Locate the cell with the specified text and output its (X, Y) center coordinate. 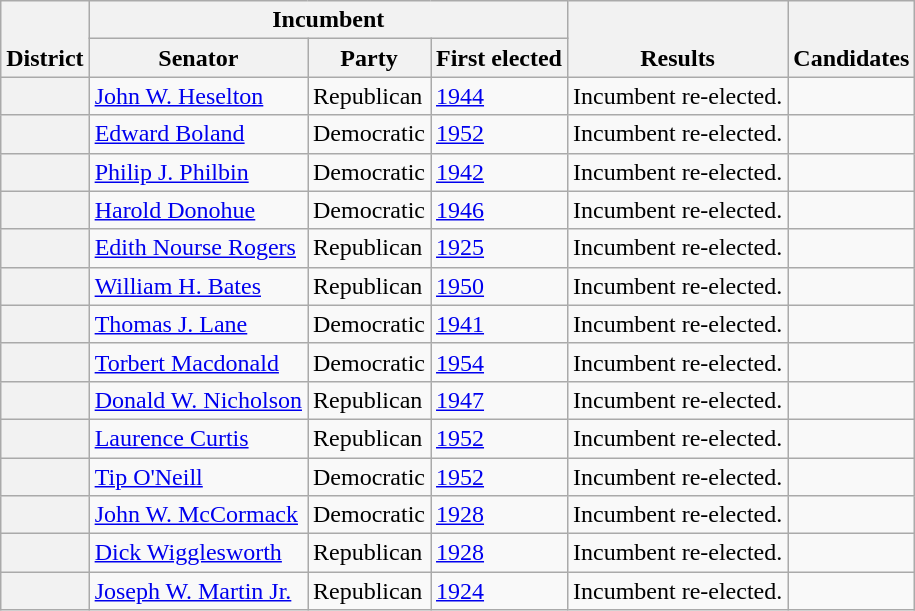
Dick Wigglesworth (198, 553)
Candidates (852, 39)
Joseph W. Martin Jr. (198, 591)
Senator (198, 58)
William H. Bates (198, 286)
1947 (498, 400)
Party (370, 58)
District (45, 39)
Tip O'Neill (198, 477)
Donald W. Nicholson (198, 400)
1954 (498, 362)
First elected (498, 58)
1924 (498, 591)
Results (677, 39)
1925 (498, 248)
John W. McCormack (198, 515)
Harold Donohue (198, 210)
1944 (498, 96)
1942 (498, 172)
1946 (498, 210)
Thomas J. Lane (198, 324)
Edward Boland (198, 134)
Edith Nourse Rogers (198, 248)
Incumbent (328, 20)
1941 (498, 324)
Torbert Macdonald (198, 362)
John W. Heselton (198, 96)
Laurence Curtis (198, 438)
Philip J. Philbin (198, 172)
1950 (498, 286)
